Capture the cell that displays the provided text and extract its (X, Y) central coordinate. 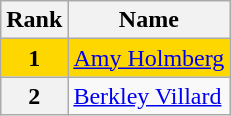
1 (34, 58)
Amy Holmberg (149, 58)
Berkley Villard (149, 96)
2 (34, 96)
Rank (34, 20)
Name (149, 20)
